Extract the [x, y] coordinate from the center of the cell holding the provided text.  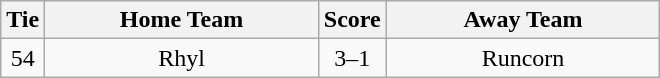
3–1 [352, 58]
54 [23, 58]
Home Team [182, 20]
Runcorn [523, 58]
Score [352, 20]
Away Team [523, 20]
Rhyl [182, 58]
Tie [23, 20]
